Output the [X, Y] coordinate of the center of the cell containing the given text.  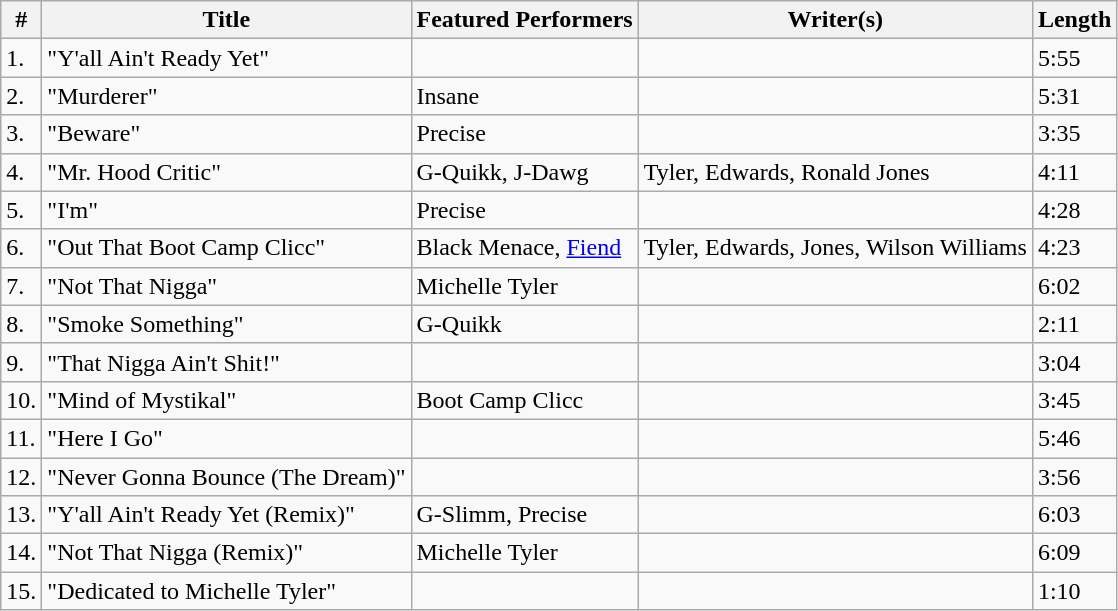
6:02 [1074, 286]
6:03 [1074, 515]
4:28 [1074, 210]
"Here I Go" [226, 438]
6. [22, 248]
Tyler, Edwards, Jones, Wilson Williams [835, 248]
"Not That Nigga" [226, 286]
Writer(s) [835, 20]
3. [22, 134]
"Murderer" [226, 96]
5:46 [1074, 438]
"Y'all Ain't Ready Yet" [226, 58]
5:31 [1074, 96]
Title [226, 20]
"That Nigga Ain't Shit!" [226, 362]
"Mr. Hood Critic" [226, 172]
9. [22, 362]
7. [22, 286]
3:04 [1074, 362]
# [22, 20]
6:09 [1074, 553]
5:55 [1074, 58]
5. [22, 210]
"Beware" [226, 134]
"I'm" [226, 210]
"Dedicated to Michelle Tyler" [226, 591]
12. [22, 477]
3:45 [1074, 400]
"Mind of Mystikal" [226, 400]
3:56 [1074, 477]
1:10 [1074, 591]
"Not That Nigga (Remix)" [226, 553]
Boot Camp Clicc [524, 400]
G-Quikk [524, 324]
Black Menace, Fiend [524, 248]
14. [22, 553]
10. [22, 400]
Featured Performers [524, 20]
13. [22, 515]
Length [1074, 20]
"Smoke Something" [226, 324]
1. [22, 58]
Insane [524, 96]
"Out That Boot Camp Clicc" [226, 248]
"Y'all Ain't Ready Yet (Remix)" [226, 515]
G-Quikk, J-Dawg [524, 172]
G-Slimm, Precise [524, 515]
Tyler, Edwards, Ronald Jones [835, 172]
15. [22, 591]
4:23 [1074, 248]
4:11 [1074, 172]
4. [22, 172]
3:35 [1074, 134]
"Never Gonna Bounce (The Dream)" [226, 477]
11. [22, 438]
2. [22, 96]
2:11 [1074, 324]
8. [22, 324]
